Capture the cell that displays the provided text and extract its (x, y) central coordinate. 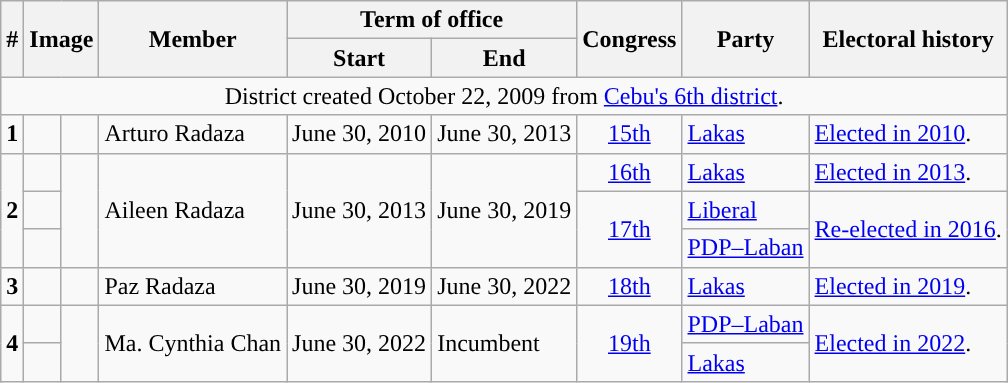
Liberal (746, 210)
Arturo Radaza (193, 134)
Electoral history (908, 39)
Elected in 2022. (908, 343)
19th (630, 343)
Member (193, 39)
Aileen Radaza (193, 210)
Elected in 2010. (908, 134)
15th (630, 134)
Incumbent (504, 343)
End (504, 58)
17th (630, 229)
Party (746, 39)
Paz Radaza (193, 286)
June 30, 2010 (360, 134)
3 (12, 286)
Re-elected in 2016. (908, 229)
Image (62, 39)
4 (12, 343)
Ma. Cynthia Chan (193, 343)
Start (360, 58)
Congress (630, 39)
16th (630, 172)
1 (12, 134)
# (12, 39)
Elected in 2013. (908, 172)
District created October 22, 2009 from Cebu's 6th district. (504, 96)
Term of office (432, 20)
Elected in 2019. (908, 286)
18th (630, 286)
2 (12, 210)
